Search for the cell housing the specified text and yield its [X, Y] center coordinate. 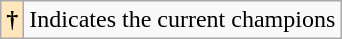
Indicates the current champions [182, 20]
† [12, 20]
